Search for the cell housing the specified text and yield its (X, Y) center coordinate. 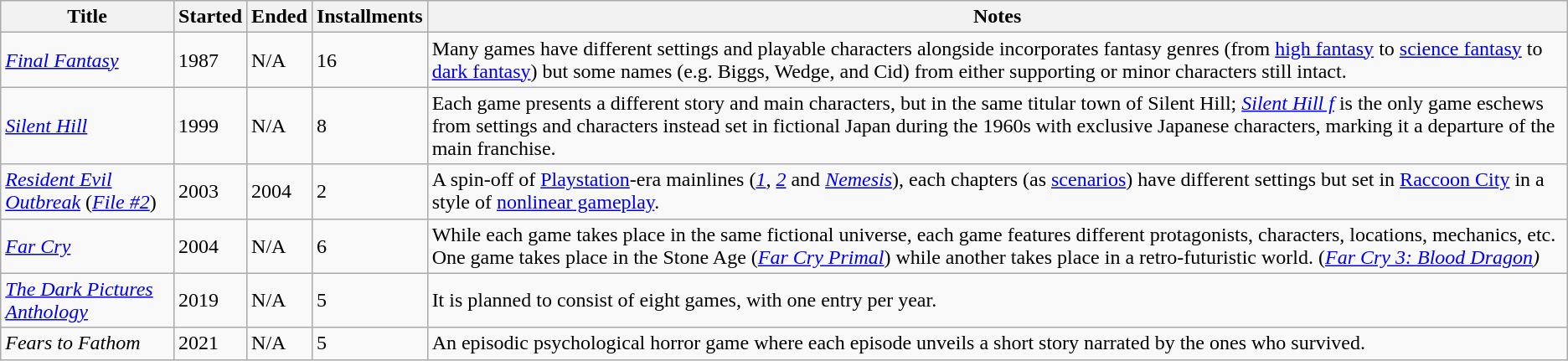
The Dark Pictures Anthology (87, 300)
Started (211, 17)
Far Cry (87, 246)
6 (369, 246)
Final Fantasy (87, 60)
Silent Hill (87, 126)
Fears to Fathom (87, 343)
It is planned to consist of eight games, with one entry per year. (997, 300)
2003 (211, 191)
2019 (211, 300)
2021 (211, 343)
Title (87, 17)
8 (369, 126)
1999 (211, 126)
Ended (280, 17)
1987 (211, 60)
Installments (369, 17)
An episodic psychological horror game where each episode unveils a short story narrated by the ones who survived. (997, 343)
Resident Evil Outbreak (File #2) (87, 191)
Notes (997, 17)
16 (369, 60)
2 (369, 191)
